Locate the cell with the specified text and output its (x, y) center coordinate. 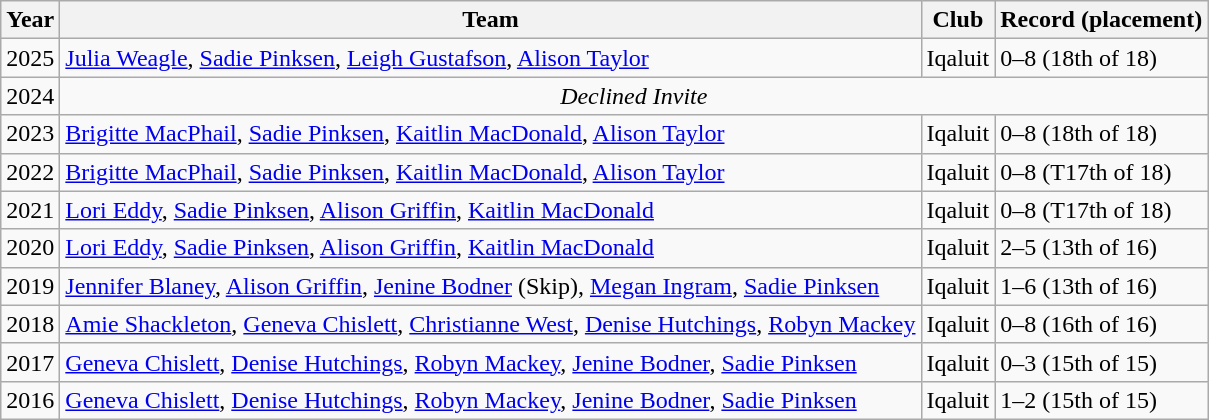
Club (958, 20)
2020 (30, 248)
2025 (30, 58)
2024 (30, 96)
2022 (30, 172)
0–8 (16th of 16) (1102, 324)
2016 (30, 400)
Team (490, 20)
2023 (30, 134)
1–2 (15th of 15) (1102, 400)
2018 (30, 324)
Declined Invite (634, 96)
2019 (30, 286)
0–3 (15th of 15) (1102, 362)
Jennifer Blaney, Alison Griffin, Jenine Bodner (Skip), Megan Ingram, Sadie Pinksen (490, 286)
2017 (30, 362)
Julia Weagle, Sadie Pinksen, Leigh Gustafson, Alison Taylor (490, 58)
Record (placement) (1102, 20)
Amie Shackleton, Geneva Chislett, Christianne West, Denise Hutchings, Robyn Mackey (490, 324)
1–6 (13th of 16) (1102, 286)
2021 (30, 210)
2–5 (13th of 16) (1102, 248)
Year (30, 20)
